Identify which cell holds the provided text, then report its (X, Y) central coordinate. 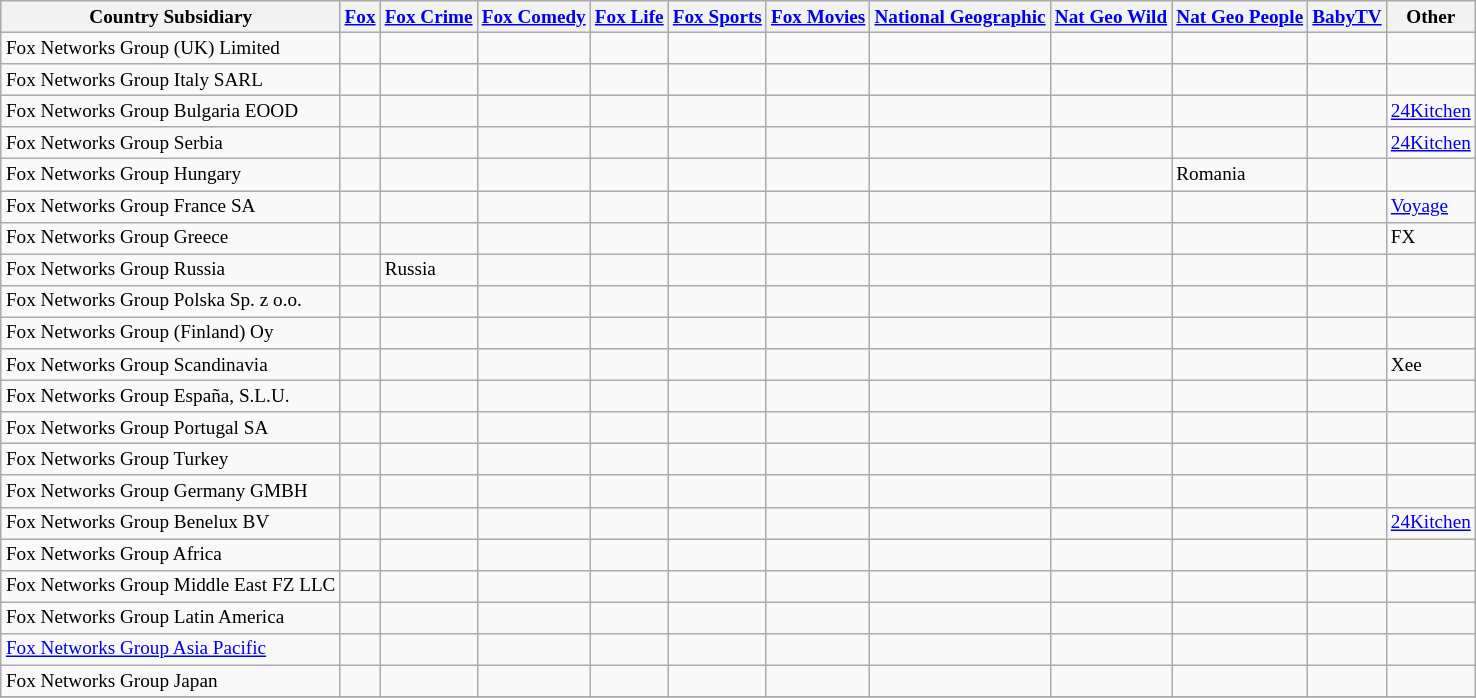
Fox Networks Group Turkey (170, 460)
Fox Networks Group France SA (170, 207)
FX (1430, 238)
Fox Networks Group Asia Pacific (170, 650)
Fox Sports (717, 17)
Fox Movies (818, 17)
Fox Networks Group Benelux BV (170, 523)
Fox Networks Group (Finland) Oy (170, 333)
Country Subsidiary (170, 17)
Xee (1430, 365)
BabyTV (1347, 17)
Fox Crime (428, 17)
Fox (360, 17)
National Geographic (960, 17)
Fox Networks Group Greece (170, 238)
Fox Networks Group Japan (170, 681)
Fox Networks Group Polska Sp. z o.o. (170, 302)
Fox Networks Group Germany GMBH (170, 491)
Romania (1240, 175)
Nat Geo People (1240, 17)
Voyage (1430, 207)
Fox Life (629, 17)
Fox Networks Group Hungary (170, 175)
Fox Networks Group Russia (170, 270)
Fox Networks Group Latin America (170, 618)
Fox Networks Group Serbia (170, 143)
Fox Networks Group Bulgaria EOOD (170, 112)
Nat Geo Wild (1111, 17)
Fox Networks Group Africa (170, 555)
Fox Networks Group Scandinavia (170, 365)
Russia (428, 270)
Other (1430, 17)
Fox Networks Group Portugal SA (170, 428)
Fox Networks Group (UK) Limited (170, 48)
Fox Networks Group España, S.L.U. (170, 396)
Fox Networks Group Italy SARL (170, 80)
Fox Comedy (534, 17)
Fox Networks Group Middle East FZ LLC (170, 586)
